Extract the (x, y) coordinate from the center of the cell holding the provided text.  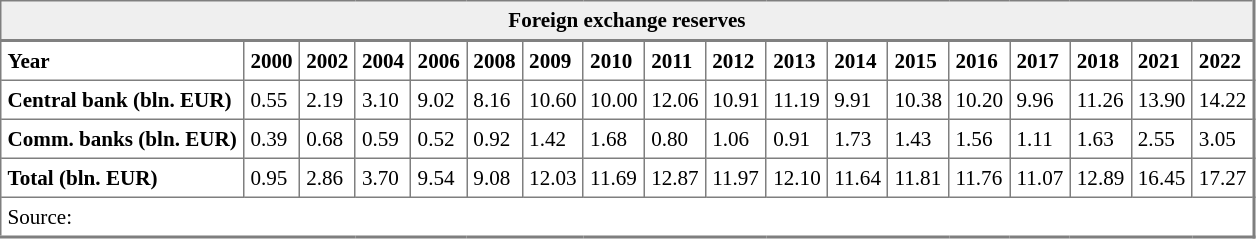
11.26 (1100, 100)
2018 (1100, 60)
1.42 (552, 138)
2011 (674, 60)
0.55 (272, 100)
1.06 (736, 138)
9.08 (495, 178)
Year (122, 60)
9.02 (439, 100)
3.70 (383, 178)
9.96 (1040, 100)
3.10 (383, 100)
9.91 (857, 100)
2004 (383, 60)
12.89 (1100, 178)
0.68 (327, 138)
1.11 (1040, 138)
2014 (857, 60)
10.00 (614, 100)
2021 (1162, 60)
9.54 (439, 178)
0.91 (796, 138)
12.03 (552, 178)
2.86 (327, 178)
12.10 (796, 178)
10.91 (736, 100)
2015 (918, 60)
0.59 (383, 138)
2008 (495, 60)
12.06 (674, 100)
1.68 (614, 138)
2016 (980, 60)
11.97 (736, 178)
0.80 (674, 138)
1.56 (980, 138)
11.64 (857, 178)
1.63 (1100, 138)
11.81 (918, 178)
8.16 (495, 100)
3.05 (1223, 138)
14.22 (1223, 100)
12.87 (674, 178)
2010 (614, 60)
Central bank (bln. EUR) (122, 100)
2.19 (327, 100)
11.07 (1040, 178)
2017 (1040, 60)
2022 (1223, 60)
2006 (439, 60)
2002 (327, 60)
2.55 (1162, 138)
0.92 (495, 138)
0.39 (272, 138)
2012 (736, 60)
10.38 (918, 100)
11.19 (796, 100)
1.73 (857, 138)
2000 (272, 60)
10.20 (980, 100)
2013 (796, 60)
11.69 (614, 178)
0.52 (439, 138)
Total (bln. EUR) (122, 178)
17.27 (1223, 178)
13.90 (1162, 100)
10.60 (552, 100)
Source: (628, 217)
1.43 (918, 138)
2009 (552, 60)
0.95 (272, 178)
Foreign exchange reserves (628, 21)
16.45 (1162, 178)
11.76 (980, 178)
Comm. banks (bln. EUR) (122, 138)
